Capture the cell that displays the provided text and extract its (x, y) central coordinate. 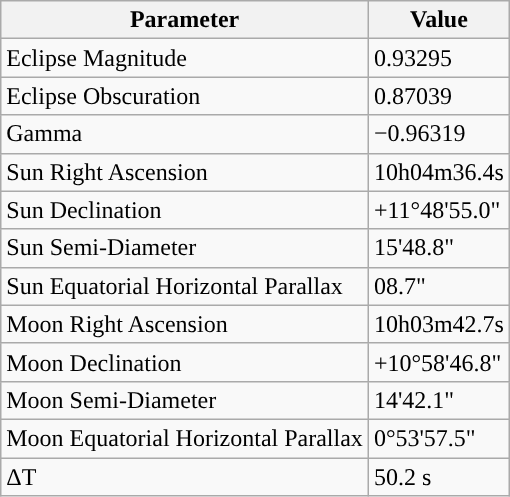
0.93295 (438, 58)
Sun Semi-Diameter (185, 248)
+11°48'55.0" (438, 210)
50.2 s (438, 477)
Moon Declination (185, 362)
Moon Equatorial Horizontal Parallax (185, 438)
−0.96319 (438, 134)
15'48.8" (438, 248)
10h04m36.4s (438, 172)
Value (438, 20)
Parameter (185, 20)
08.7" (438, 286)
0.87039 (438, 96)
14'42.1" (438, 400)
Eclipse Magnitude (185, 58)
Gamma (185, 134)
Sun Right Ascension (185, 172)
Sun Equatorial Horizontal Parallax (185, 286)
Moon Right Ascension (185, 324)
Eclipse Obscuration (185, 96)
+10°58'46.8" (438, 362)
Moon Semi-Diameter (185, 400)
ΔT (185, 477)
Sun Declination (185, 210)
10h03m42.7s (438, 324)
0°53'57.5" (438, 438)
